Identify which cell holds the provided text, then report its [X, Y] central coordinate. 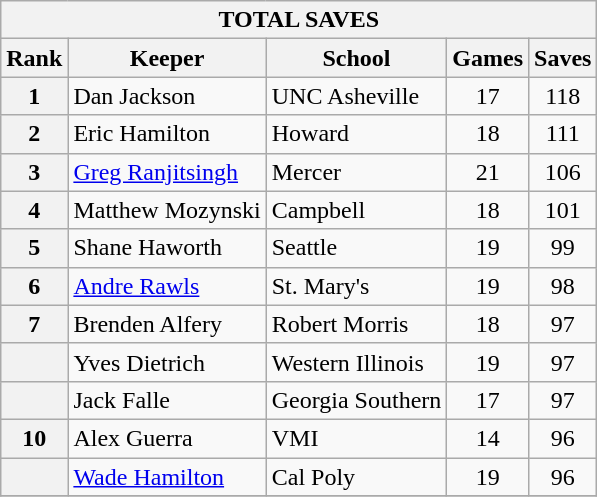
VMI [356, 438]
Seattle [356, 248]
Robert Morris [356, 324]
Cal Poly [356, 477]
Western Illinois [356, 362]
Yves Dietrich [167, 362]
Wade Hamilton [167, 477]
St. Mary's [356, 286]
Keeper [167, 58]
Saves [563, 58]
21 [488, 172]
98 [563, 286]
4 [34, 210]
10 [34, 438]
3 [34, 172]
TOTAL SAVES [299, 20]
Eric Hamilton [167, 134]
Jack Falle [167, 400]
Dan Jackson [167, 96]
Greg Ranjitsingh [167, 172]
14 [488, 438]
7 [34, 324]
Matthew Mozynski [167, 210]
Rank [34, 58]
Andre Rawls [167, 286]
118 [563, 96]
1 [34, 96]
106 [563, 172]
Campbell [356, 210]
101 [563, 210]
Mercer [356, 172]
School [356, 58]
Shane Haworth [167, 248]
Alex Guerra [167, 438]
5 [34, 248]
Games [488, 58]
111 [563, 134]
99 [563, 248]
Howard [356, 134]
2 [34, 134]
Georgia Southern [356, 400]
UNC Asheville [356, 96]
Brenden Alfery [167, 324]
6 [34, 286]
